Extract the [X, Y] coordinate from the center of the cell holding the provided text.  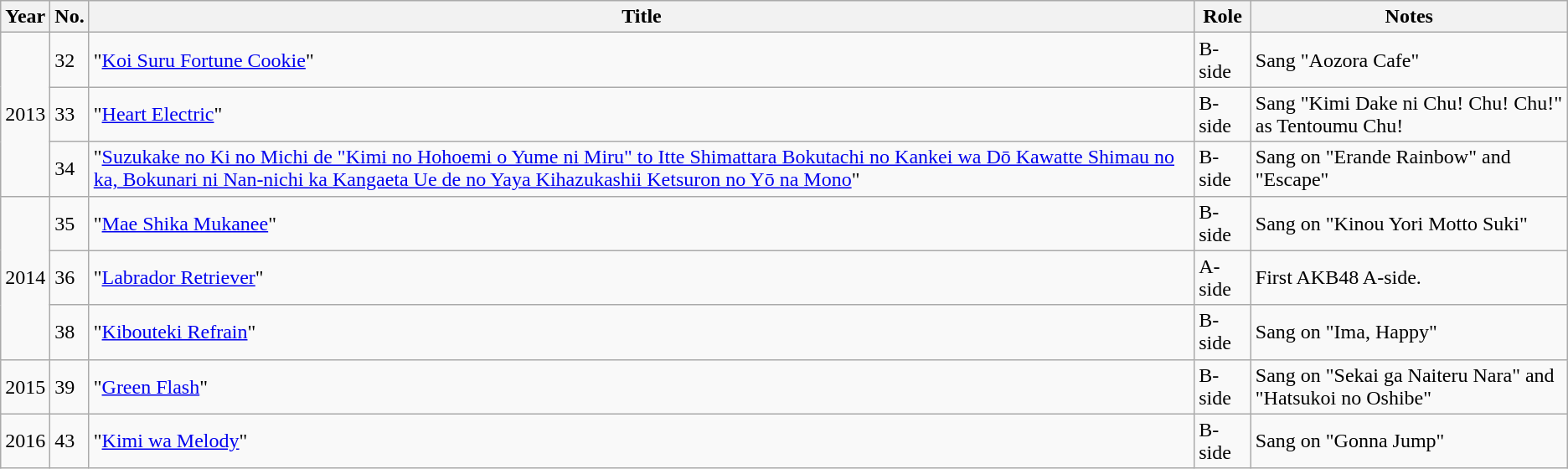
"Labrador Retriever" [642, 278]
Sang on "Gonna Jump" [1409, 441]
2016 [25, 441]
Sang "Kimi Dake ni Chu! Chu! Chu!" as Tentoumu Chu! [1409, 114]
Sang on "Ima, Happy" [1409, 332]
2014 [25, 278]
43 [70, 441]
39 [70, 387]
32 [70, 60]
Notes [1409, 17]
2015 [25, 387]
2013 [25, 114]
38 [70, 332]
"Mae Shika Mukanee" [642, 223]
36 [70, 278]
Sang on "Erande Rainbow" and "Escape" [1409, 169]
35 [70, 223]
"Heart Electric" [642, 114]
Role [1223, 17]
Sang "Aozora Cafe" [1409, 60]
"Green Flash" [642, 387]
Year [25, 17]
A-side [1223, 278]
"Kibouteki Refrain" [642, 332]
Sang on "Sekai ga Naiteru Nara" and "Hatsukoi no Oshibe" [1409, 387]
No. [70, 17]
34 [70, 169]
First AKB48 A-side. [1409, 278]
33 [70, 114]
"Kimi wa Melody" [642, 441]
Title [642, 17]
Sang on "Kinou Yori Motto Suki" [1409, 223]
"Koi Suru Fortune Cookie" [642, 60]
